From the cell containing the given text, extract its center point as [X, Y] coordinate. 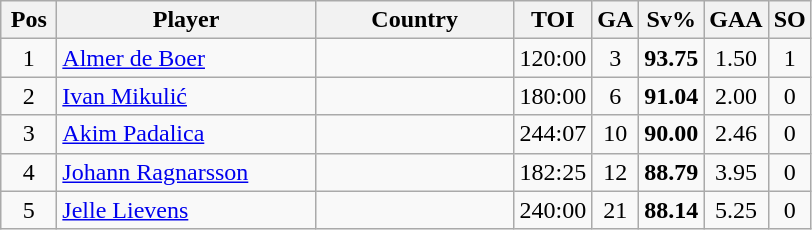
4 [29, 172]
1.50 [736, 58]
21 [616, 210]
2.46 [736, 134]
88.79 [672, 172]
Country [414, 20]
10 [616, 134]
180:00 [553, 96]
TOI [553, 20]
2.00 [736, 96]
91.04 [672, 96]
Ivan Mikulić [186, 96]
182:25 [553, 172]
240:00 [553, 210]
Johann Ragnarsson [186, 172]
Pos [29, 20]
Jelle Lievens [186, 210]
90.00 [672, 134]
2 [29, 96]
Player [186, 20]
SO [790, 20]
Sv% [672, 20]
244:07 [553, 134]
Almer de Boer [186, 58]
88.14 [672, 210]
Akim Padalica [186, 134]
GAA [736, 20]
5 [29, 210]
6 [616, 96]
5.25 [736, 210]
12 [616, 172]
GA [616, 20]
120:00 [553, 58]
93.75 [672, 58]
3.95 [736, 172]
